Capture the cell that displays the provided text and extract its (X, Y) central coordinate. 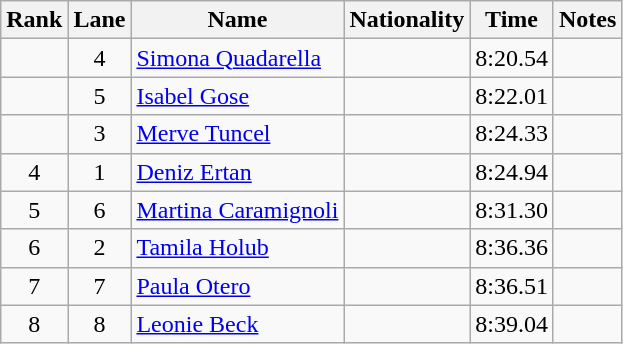
Isabel Gose (238, 96)
3 (100, 134)
Tamila Holub (238, 248)
Name (238, 20)
Nationality (407, 20)
Paula Otero (238, 286)
8:31.30 (512, 210)
Rank (34, 20)
8:39.04 (512, 324)
Martina Caramignoli (238, 210)
Leonie Beck (238, 324)
Lane (100, 20)
8:36.36 (512, 248)
8:36.51 (512, 286)
8:22.01 (512, 96)
1 (100, 172)
Notes (587, 20)
Deniz Ertan (238, 172)
8:24.94 (512, 172)
8:20.54 (512, 58)
Time (512, 20)
Simona Quadarella (238, 58)
2 (100, 248)
Merve Tuncel (238, 134)
8:24.33 (512, 134)
